From the cell containing the given text, extract its center point as [x, y] coordinate. 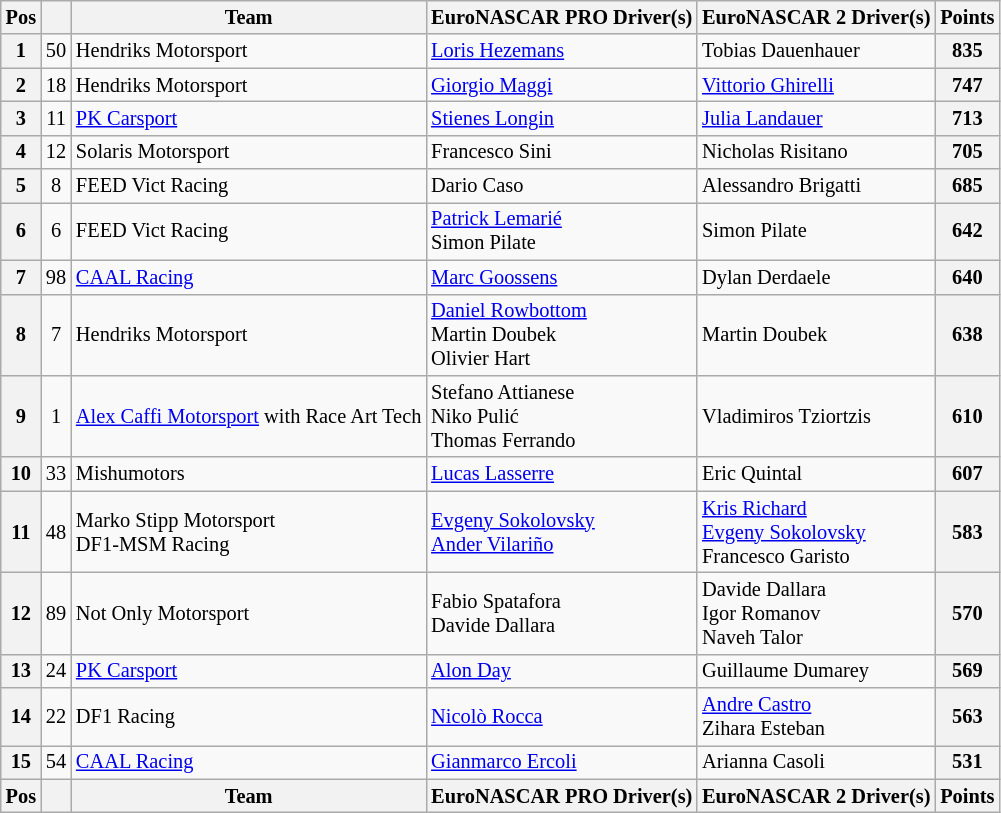
33 [56, 474]
54 [56, 762]
48 [56, 532]
642 [967, 231]
DF1 Racing [248, 717]
Giorgio Maggi [562, 85]
Marc Goossens [562, 277]
Stienes Longin [562, 118]
Gianmarco Ercoli [562, 762]
18 [56, 85]
583 [967, 532]
685 [967, 186]
Marko Stipp Motorsport DF1-MSM Racing [248, 532]
Fabio Spatafora Davide Dallara [562, 613]
Lucas Lasserre [562, 474]
Kris Richard Evgeny Sokolovsky Francesco Garisto [816, 532]
607 [967, 474]
570 [967, 613]
747 [967, 85]
89 [56, 613]
Davide Dallara Igor Romanov Naveh Talor [816, 613]
Mishumotors [248, 474]
14 [21, 717]
Guillaume Dumarey [816, 671]
10 [21, 474]
15 [21, 762]
Vladimiros Tziortzis [816, 416]
Tobias Dauenhauer [816, 51]
Andre Castro Zihara Esteban [816, 717]
98 [56, 277]
Nicholas Risitano [816, 152]
5 [21, 186]
Not Only Motorsport [248, 613]
Eric Quintal [816, 474]
2 [21, 85]
24 [56, 671]
610 [967, 416]
Patrick Lemarié Simon Pilate [562, 231]
Arianna Casoli [816, 762]
640 [967, 277]
Vittorio Ghirelli [816, 85]
Alessandro Brigatti [816, 186]
22 [56, 717]
Alex Caffi Motorsport with Race Art Tech [248, 416]
9 [21, 416]
Julia Landauer [816, 118]
3 [21, 118]
Evgeny Sokolovsky Ander Vilariño [562, 532]
Dario Caso [562, 186]
13 [21, 671]
Solaris Motorsport [248, 152]
4 [21, 152]
Martin Doubek [816, 335]
Alon Day [562, 671]
Loris Hezemans [562, 51]
705 [967, 152]
835 [967, 51]
Stefano Attianese Niko Pulić Thomas Ferrando [562, 416]
Nicolò Rocca [562, 717]
563 [967, 717]
50 [56, 51]
Dylan Derdaele [816, 277]
569 [967, 671]
Francesco Sini [562, 152]
638 [967, 335]
531 [967, 762]
Daniel Rowbottom Martin Doubek Olivier Hart [562, 335]
713 [967, 118]
Simon Pilate [816, 231]
